Provide the [x, y] coordinate of the cell's center where the given text is located.  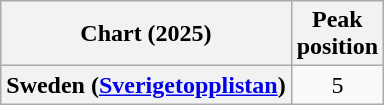
5 [337, 85]
Peakposition [337, 34]
Sweden (Sverigetopplistan) [146, 85]
Chart (2025) [146, 34]
